Pinpoint the cell where the given text exists, returning its (x, y) midpoint coordinate. 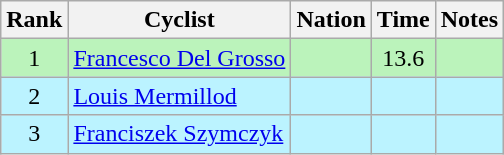
13.6 (403, 58)
Rank (34, 20)
2 (34, 96)
Time (403, 20)
Nation (331, 20)
3 (34, 134)
Louis Mermillod (180, 96)
Franciszek Szymczyk (180, 134)
Cyclist (180, 20)
Francesco Del Grosso (180, 58)
Notes (469, 20)
1 (34, 58)
